Return (x, y) of the center of cell containing provided text 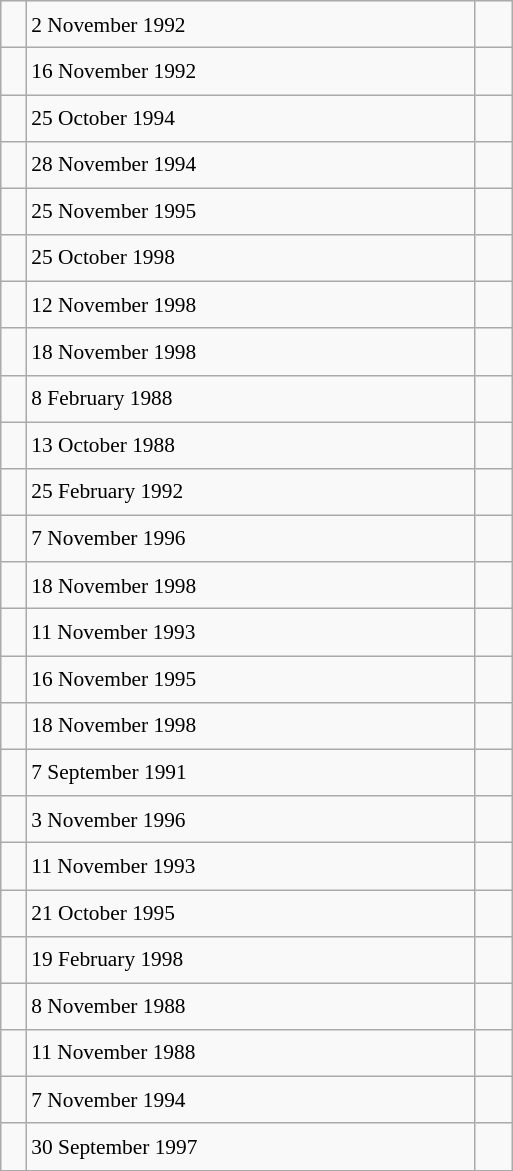
13 October 1988 (250, 446)
21 October 1995 (250, 914)
25 November 1995 (250, 212)
30 September 1997 (250, 1146)
16 November 1995 (250, 680)
3 November 1996 (250, 820)
11 November 1988 (250, 1054)
7 September 1991 (250, 772)
2 November 1992 (250, 24)
19 February 1998 (250, 960)
12 November 1998 (250, 306)
25 October 1998 (250, 258)
7 November 1994 (250, 1100)
8 February 1988 (250, 398)
7 November 1996 (250, 538)
25 October 1994 (250, 118)
28 November 1994 (250, 164)
25 February 1992 (250, 492)
16 November 1992 (250, 72)
8 November 1988 (250, 1006)
